Return [X, Y] of the center of cell containing provided text 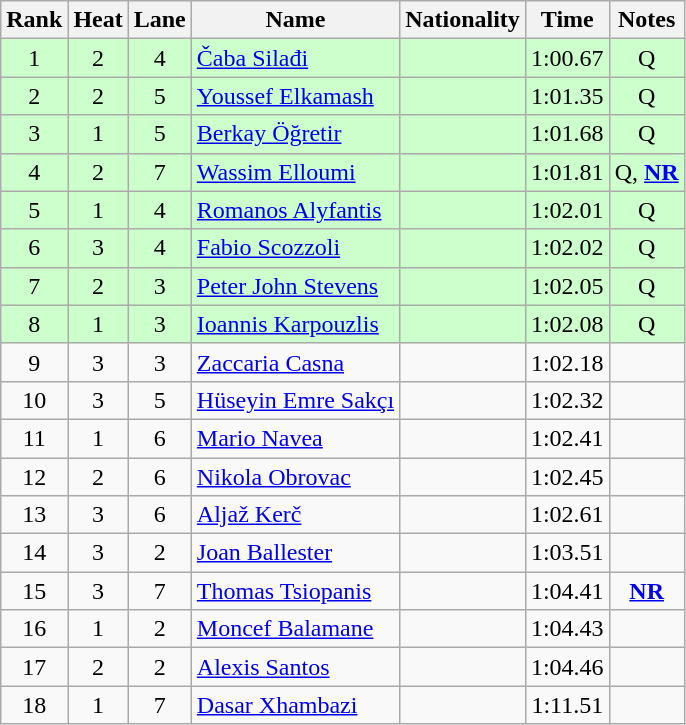
Zaccaria Casna [295, 362]
Mario Navea [295, 438]
Q, NR [646, 172]
1:02.32 [567, 400]
Berkay Öğretir [295, 134]
Lane [160, 20]
Name [295, 20]
1:02.02 [567, 248]
Time [567, 20]
1:02.18 [567, 362]
18 [34, 705]
Hüseyin Emre Sakçı [295, 400]
16 [34, 629]
Wassim Elloumi [295, 172]
1:02.08 [567, 324]
Dasar Xhambazi [295, 705]
1:04.41 [567, 591]
1:11.51 [567, 705]
Alexis Santos [295, 667]
Heat [98, 20]
15 [34, 591]
Nationality [463, 20]
Čaba Silađi [295, 58]
9 [34, 362]
Youssef Elkamash [295, 96]
Ioannis Karpouzlis [295, 324]
Joan Ballester [295, 553]
Romanos Alyfantis [295, 210]
1:04.46 [567, 667]
1:02.01 [567, 210]
1:01.68 [567, 134]
1:03.51 [567, 553]
Nikola Obrovac [295, 477]
8 [34, 324]
10 [34, 400]
1:02.45 [567, 477]
14 [34, 553]
1:02.41 [567, 438]
13 [34, 515]
1:02.61 [567, 515]
1:02.05 [567, 286]
Aljaž Kerč [295, 515]
Fabio Scozzoli [295, 248]
NR [646, 591]
Notes [646, 20]
Thomas Tsiopanis [295, 591]
1:01.81 [567, 172]
17 [34, 667]
1:04.43 [567, 629]
Moncef Balamane [295, 629]
Peter John Stevens [295, 286]
Rank [34, 20]
1:00.67 [567, 58]
1:01.35 [567, 96]
11 [34, 438]
12 [34, 477]
